Find where the given text appears and provide that cell's center as (X, Y) coordinate. 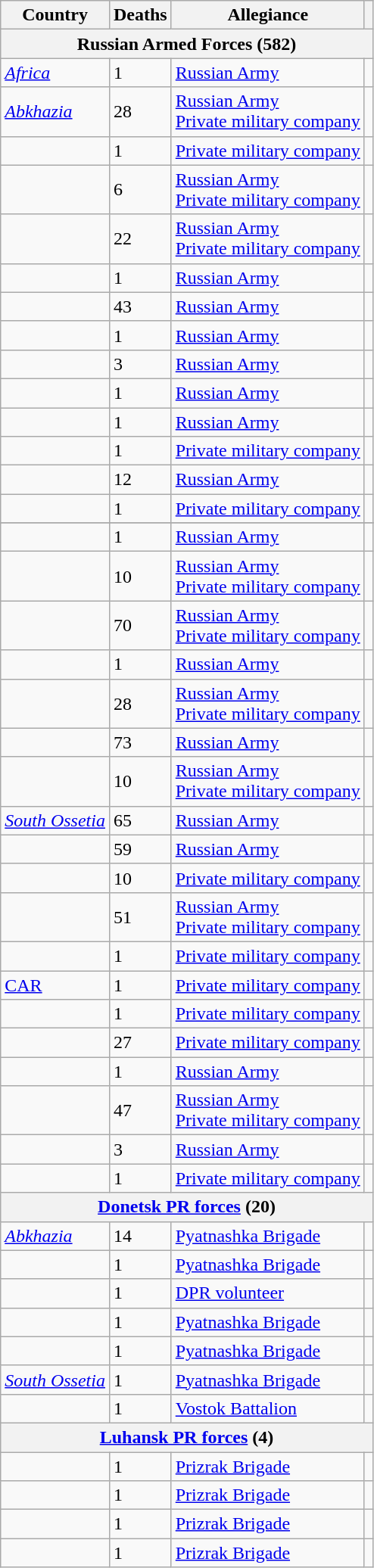
65 (140, 820)
Luhansk PR forces (4) (187, 1437)
Africa (55, 73)
22 (140, 239)
Russian Armed Forces (582) (187, 44)
47 (140, 1111)
Country (55, 15)
Allegiance (268, 15)
Donetsk PR forces (20) (187, 1207)
27 (140, 1043)
Vostok Battalion (268, 1408)
14 (140, 1236)
70 (140, 625)
Deaths (140, 15)
43 (140, 306)
12 (140, 480)
51 (140, 917)
6 (140, 189)
73 (140, 742)
CAR (55, 985)
59 (140, 849)
DPR volunteer (268, 1293)
